From the cell containing the given text, extract its center point as [x, y] coordinate. 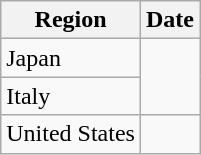
Date [170, 20]
United States [71, 134]
Region [71, 20]
Japan [71, 58]
Italy [71, 96]
